Pinpoint the cell where the given text exists, returning its [x, y] midpoint coordinate. 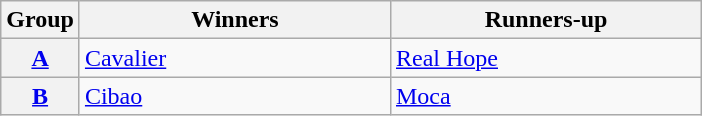
A [40, 58]
Cavalier [234, 58]
B [40, 96]
Group [40, 20]
Cibao [234, 96]
Real Hope [546, 58]
Runners-up [546, 20]
Winners [234, 20]
Moca [546, 96]
